Capture the cell that displays the provided text and extract its (X, Y) central coordinate. 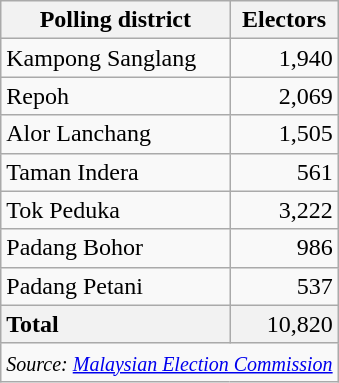
Total (116, 324)
Padang Bohor (116, 248)
Repoh (116, 96)
2,069 (284, 96)
561 (284, 172)
1,940 (284, 58)
Alor Lanchang (116, 134)
1,505 (284, 134)
Kampong Sanglang (116, 58)
10,820 (284, 324)
Electors (284, 20)
Polling district (116, 20)
Tok Peduka (116, 210)
3,222 (284, 210)
537 (284, 286)
Padang Petani (116, 286)
986 (284, 248)
Taman Indera (116, 172)
Source: Malaysian Election Commission (170, 362)
